Provide the [X, Y] coordinate of the cell's center where the given text is located.  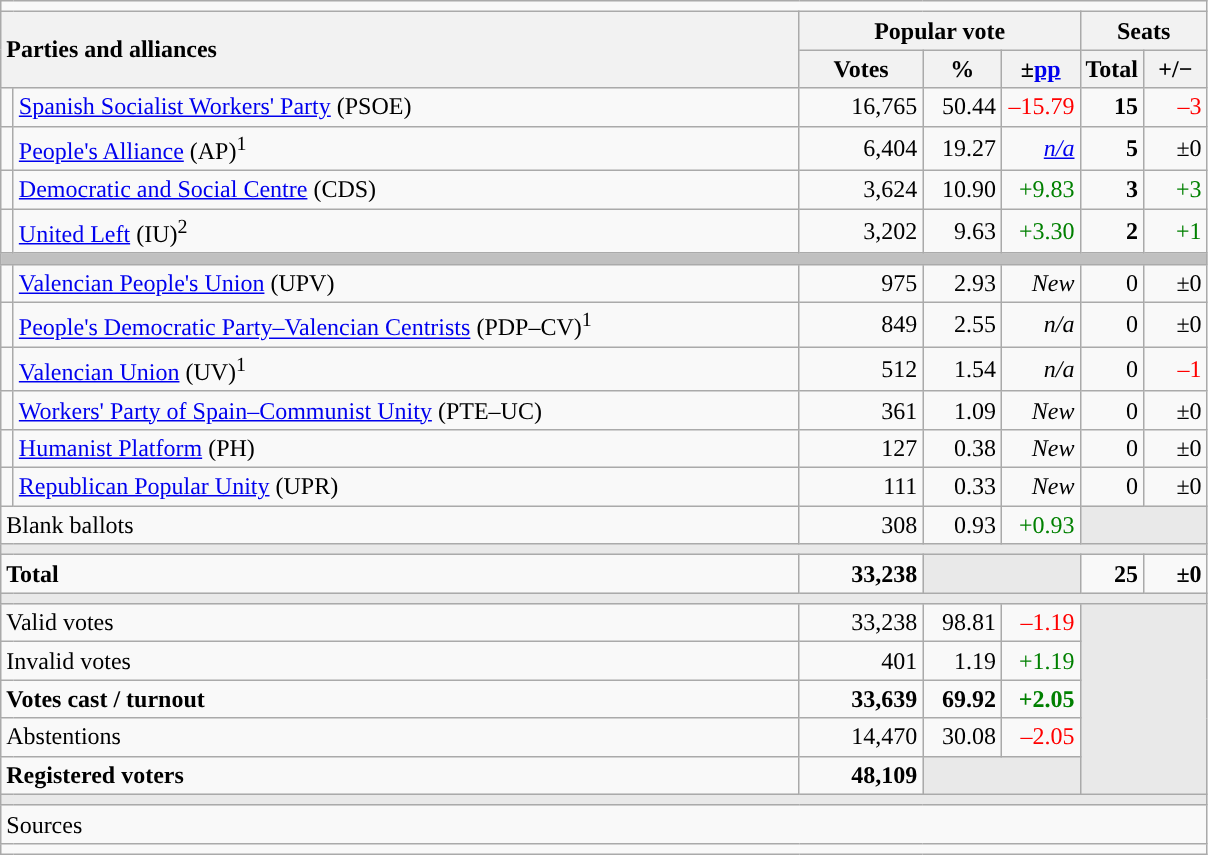
3,624 [861, 190]
2.55 [962, 324]
15 [1112, 107]
5 [1112, 148]
111 [861, 487]
3,202 [861, 232]
Valencian Union (UV)1 [406, 370]
1.19 [962, 661]
Registered voters [400, 775]
Humanist Platform (PH) [406, 448]
2 [1112, 232]
361 [861, 410]
3 [1112, 190]
+2.05 [1040, 699]
–1.19 [1040, 623]
Seats [1144, 31]
+3.30 [1040, 232]
–15.79 [1040, 107]
+1.19 [1040, 661]
Spanish Socialist Workers' Party (PSOE) [406, 107]
+3 [1176, 190]
14,470 [861, 737]
+9.83 [1040, 190]
Popular vote [940, 31]
849 [861, 324]
Democratic and Social Centre (CDS) [406, 190]
127 [861, 448]
98.81 [962, 623]
0.33 [962, 487]
Votes cast / turnout [400, 699]
Valencian People's Union (UPV) [406, 283]
48,109 [861, 775]
401 [861, 661]
308 [861, 525]
975 [861, 283]
69.92 [962, 699]
512 [861, 370]
Sources [604, 824]
Blank ballots [400, 525]
People's Democratic Party–Valencian Centrists (PDP–CV)1 [406, 324]
Republican Popular Unity (UPR) [406, 487]
6,404 [861, 148]
16,765 [861, 107]
Abstentions [400, 737]
2.93 [962, 283]
+/− [1176, 69]
–3 [1176, 107]
United Left (IU)2 [406, 232]
±pp [1040, 69]
Invalid votes [400, 661]
Parties and alliances [400, 50]
19.27 [962, 148]
% [962, 69]
Votes [861, 69]
1.54 [962, 370]
1.09 [962, 410]
0.38 [962, 448]
25 [1112, 574]
50.44 [962, 107]
Valid votes [400, 623]
–2.05 [1040, 737]
+1 [1176, 232]
9.63 [962, 232]
30.08 [962, 737]
People's Alliance (AP)1 [406, 148]
0.93 [962, 525]
–1 [1176, 370]
Workers' Party of Spain–Communist Unity (PTE–UC) [406, 410]
+0.93 [1040, 525]
10.90 [962, 190]
33,639 [861, 699]
